Return [x, y] of the center of cell containing provided text 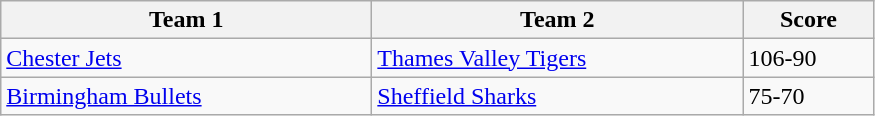
Team 1 [186, 20]
106-90 [808, 58]
Sheffield Sharks [558, 96]
Team 2 [558, 20]
Birmingham Bullets [186, 96]
Chester Jets [186, 58]
75-70 [808, 96]
Thames Valley Tigers [558, 58]
Score [808, 20]
